For the text-containing cell, return its midpoint in (x, y) coordinate format. 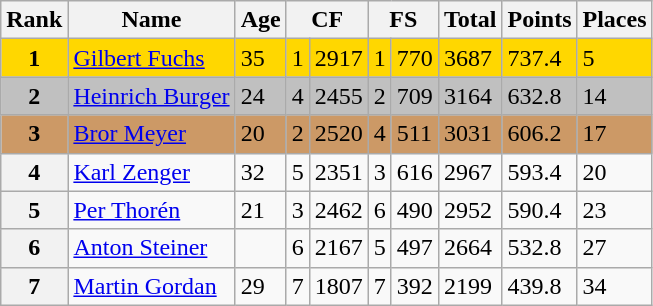
2664 (470, 248)
35 (260, 58)
27 (614, 248)
2199 (470, 286)
Rank (34, 20)
Bror Meyer (152, 134)
497 (414, 248)
3031 (470, 134)
Heinrich Burger (152, 96)
Anton Steiner (152, 248)
3164 (470, 96)
Martin Gordan (152, 286)
2167 (338, 248)
2462 (338, 210)
606.2 (540, 134)
392 (414, 286)
21 (260, 210)
737.4 (540, 58)
2952 (470, 210)
17 (614, 134)
Places (614, 20)
632.8 (540, 96)
24 (260, 96)
3687 (470, 58)
593.4 (540, 172)
590.4 (540, 210)
511 (414, 134)
709 (414, 96)
29 (260, 286)
616 (414, 172)
532.8 (540, 248)
1807 (338, 286)
23 (614, 210)
439.8 (540, 286)
2917 (338, 58)
FS (403, 20)
2351 (338, 172)
2967 (470, 172)
Total (470, 20)
34 (614, 286)
Name (152, 20)
Karl Zenger (152, 172)
Gilbert Fuchs (152, 58)
490 (414, 210)
2455 (338, 96)
Points (540, 20)
Age (260, 20)
32 (260, 172)
14 (614, 96)
2520 (338, 134)
Per Thorén (152, 210)
770 (414, 58)
CF (327, 20)
